Return [X, Y] of the center of cell containing provided text 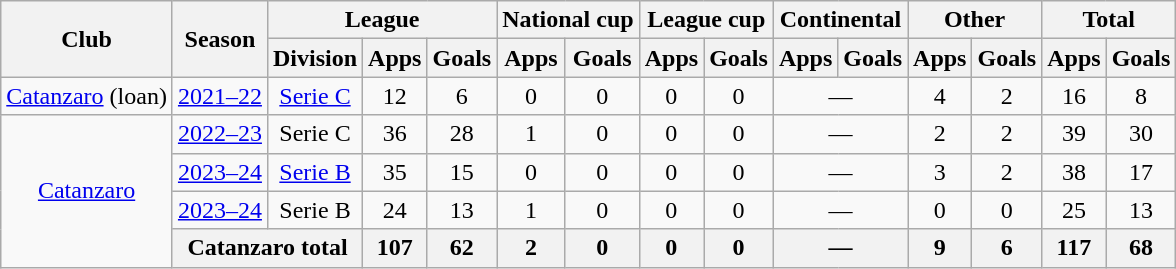
117 [1074, 248]
League [382, 20]
28 [462, 134]
62 [462, 248]
Club [87, 39]
Total [1109, 20]
3 [940, 172]
2022–23 [220, 134]
Catanzaro [87, 191]
25 [1074, 210]
National cup [568, 20]
39 [1074, 134]
Other [975, 20]
107 [395, 248]
30 [1141, 134]
Catanzaro total [267, 248]
36 [395, 134]
Division [314, 58]
38 [1074, 172]
4 [940, 96]
35 [395, 172]
24 [395, 210]
9 [940, 248]
Continental [840, 20]
12 [395, 96]
2021–22 [220, 96]
League cup [706, 20]
8 [1141, 96]
15 [462, 172]
17 [1141, 172]
68 [1141, 248]
Season [220, 39]
Catanzaro (loan) [87, 96]
16 [1074, 96]
